Extract the [X, Y] coordinate from the center of the cell holding the provided text.  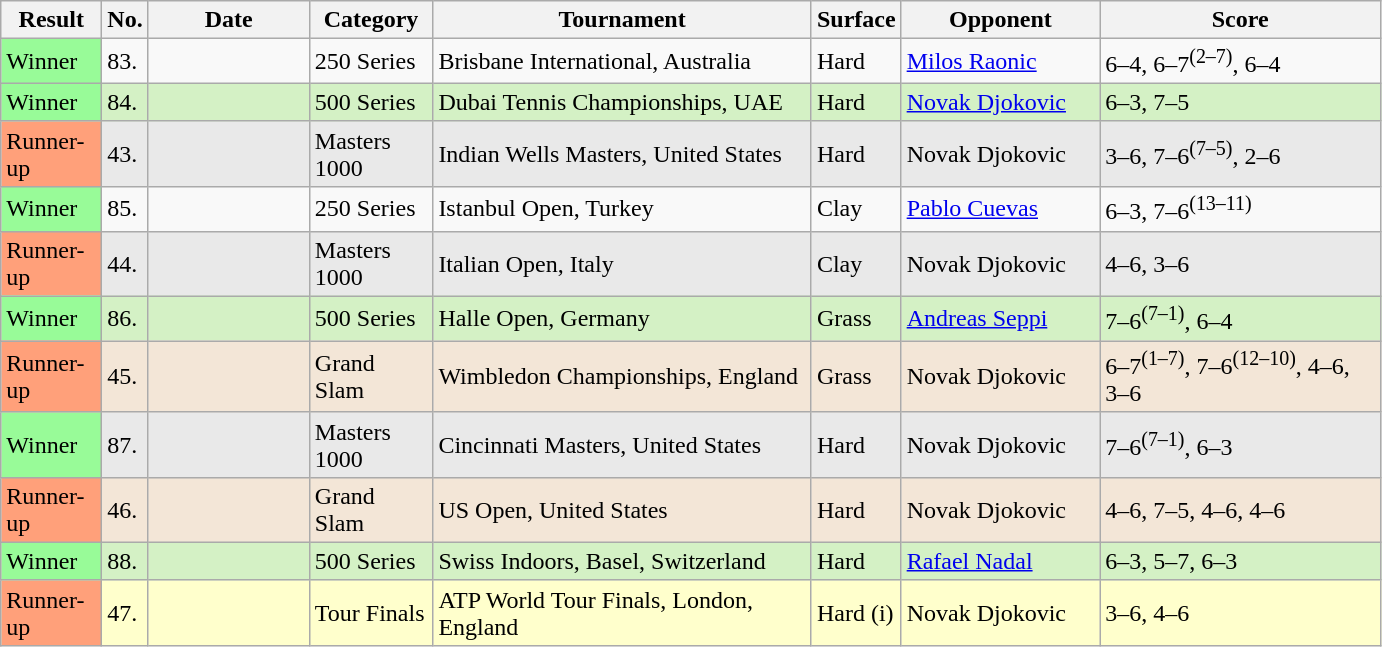
83. [125, 62]
43. [125, 154]
Milos Raonic [1000, 62]
44. [125, 264]
ATP World Tour Finals, London, England [622, 612]
Brisbane International, Australia [622, 62]
87. [125, 444]
Indian Wells Masters, United States [622, 154]
Tour Finals [371, 612]
6–3, 7–5 [1240, 102]
US Open, United States [622, 510]
7–6(7–1), 6–4 [1240, 318]
Result [52, 20]
3–6, 4–6 [1240, 612]
Hard (i) [856, 612]
Swiss Indoors, Basel, Switzerland [622, 561]
Cincinnati Masters, United States [622, 444]
Halle Open, Germany [622, 318]
Rafael Nadal [1000, 561]
7–6(7–1), 6–3 [1240, 444]
Istanbul Open, Turkey [622, 208]
45. [125, 377]
Andreas Seppi [1000, 318]
47. [125, 612]
Date [228, 20]
Opponent [1000, 20]
6–3, 5–7, 6–3 [1240, 561]
84. [125, 102]
6–4, 6–7(2–7), 6–4 [1240, 62]
Score [1240, 20]
6–7(1–7), 7–6(12–10), 4–6, 3–6 [1240, 377]
Category [371, 20]
85. [125, 208]
3–6, 7–6(7–5), 2–6 [1240, 154]
4–6, 7–5, 4–6, 4–6 [1240, 510]
Wimbledon Championships, England [622, 377]
Italian Open, Italy [622, 264]
6–3, 7–6(13–11) [1240, 208]
Surface [856, 20]
No. [125, 20]
46. [125, 510]
Pablo Cuevas [1000, 208]
88. [125, 561]
86. [125, 318]
Dubai Tennis Championships, UAE [622, 102]
4–6, 3–6 [1240, 264]
Tournament [622, 20]
